Determine the [X, Y] coordinate at the center of the cell enclosing the given text.  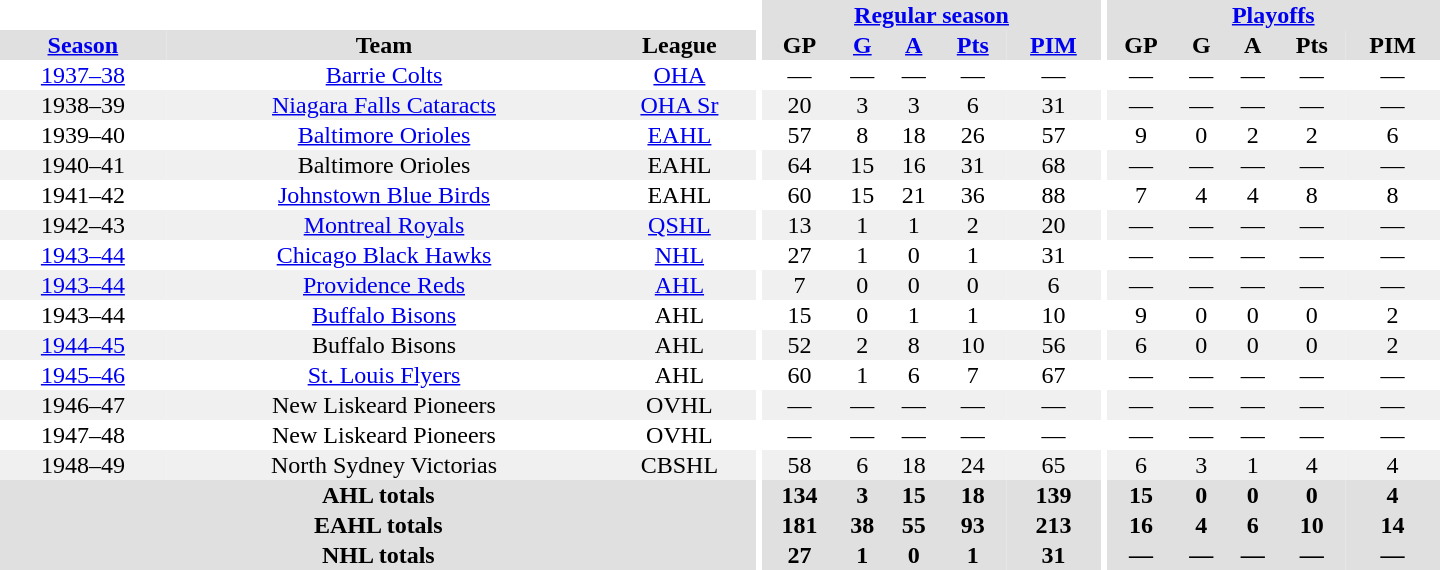
36 [972, 195]
Providence Reds [384, 285]
Regular season [931, 15]
EAHL totals [378, 525]
Montreal Royals [384, 225]
League [679, 45]
55 [914, 525]
Season [83, 45]
26 [972, 135]
38 [862, 525]
13 [799, 225]
NHL [679, 255]
93 [972, 525]
OHA [679, 75]
St. Louis Flyers [384, 375]
North Sydney Victorias [384, 465]
1939–40 [83, 135]
1940–41 [83, 165]
Barrie Colts [384, 75]
14 [1392, 525]
65 [1054, 465]
52 [799, 345]
134 [799, 495]
67 [1054, 375]
CBSHL [679, 465]
1937–38 [83, 75]
1948–49 [83, 465]
1945–46 [83, 375]
Johnstown Blue Birds [384, 195]
24 [972, 465]
1938–39 [83, 105]
1946–47 [83, 405]
1942–43 [83, 225]
Playoffs [1273, 15]
AHL totals [378, 495]
Niagara Falls Cataracts [384, 105]
1947–48 [83, 435]
1944–45 [83, 345]
OHA Sr [679, 105]
181 [799, 525]
56 [1054, 345]
Chicago Black Hawks [384, 255]
NHL totals [378, 555]
Team [384, 45]
1941–42 [83, 195]
58 [799, 465]
88 [1054, 195]
64 [799, 165]
68 [1054, 165]
21 [914, 195]
QSHL [679, 225]
213 [1054, 525]
139 [1054, 495]
